Output the [x, y] coordinate of the center of the cell containing the given text.  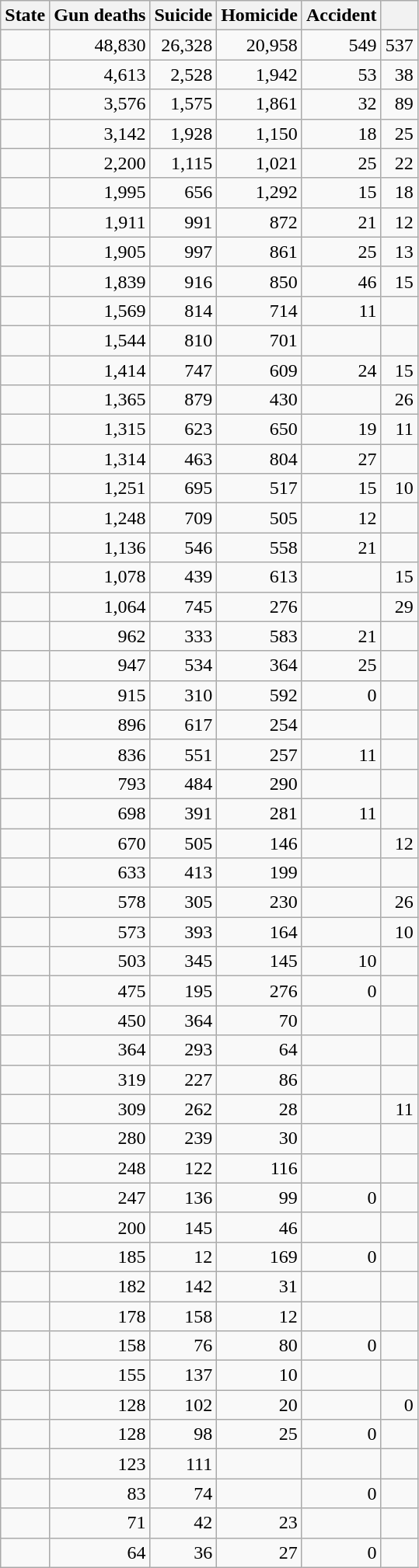
609 [260, 370]
26,328 [183, 45]
558 [260, 548]
450 [100, 1020]
13 [400, 252]
116 [260, 1168]
413 [183, 873]
537 [400, 45]
83 [100, 1493]
309 [100, 1109]
122 [183, 1168]
534 [183, 666]
102 [183, 1405]
30 [260, 1139]
1,248 [100, 518]
36 [183, 1552]
439 [183, 577]
290 [260, 784]
578 [100, 902]
230 [260, 902]
747 [183, 370]
573 [100, 932]
136 [183, 1198]
872 [260, 222]
42 [183, 1523]
22 [400, 163]
517 [260, 488]
650 [260, 429]
239 [183, 1139]
200 [100, 1227]
583 [260, 636]
997 [183, 252]
804 [260, 459]
185 [100, 1257]
592 [260, 695]
48,830 [100, 45]
1,314 [100, 459]
182 [100, 1286]
1,569 [100, 311]
701 [260, 340]
319 [100, 1080]
475 [100, 991]
Homicide [260, 16]
1,115 [183, 163]
1,861 [260, 104]
810 [183, 340]
155 [100, 1375]
546 [183, 548]
947 [100, 666]
137 [183, 1375]
623 [183, 429]
1,928 [183, 134]
962 [100, 636]
24 [341, 370]
248 [100, 1168]
1,251 [100, 488]
1,365 [100, 400]
1,995 [100, 193]
99 [260, 1198]
38 [400, 75]
391 [183, 813]
333 [183, 636]
89 [400, 104]
293 [183, 1050]
745 [183, 607]
1,414 [100, 370]
656 [183, 193]
393 [183, 932]
199 [260, 873]
State [25, 16]
19 [341, 429]
484 [183, 784]
430 [260, 400]
549 [341, 45]
345 [183, 961]
3,142 [100, 134]
257 [260, 754]
1,150 [260, 134]
1,021 [260, 163]
23 [260, 1523]
1,911 [100, 222]
1,942 [260, 75]
32 [341, 104]
714 [260, 311]
76 [183, 1346]
879 [183, 400]
310 [183, 695]
896 [100, 725]
98 [183, 1434]
633 [100, 873]
3,576 [100, 104]
695 [183, 488]
281 [260, 813]
178 [100, 1316]
Gun deaths [100, 16]
31 [260, 1286]
836 [100, 754]
1,905 [100, 252]
551 [183, 754]
80 [260, 1346]
1,292 [260, 193]
70 [260, 1020]
709 [183, 518]
71 [100, 1523]
305 [183, 902]
1,839 [100, 281]
793 [100, 784]
1,078 [100, 577]
1,064 [100, 607]
2,528 [183, 75]
2,200 [100, 163]
123 [100, 1464]
111 [183, 1464]
169 [260, 1257]
1,136 [100, 548]
915 [100, 695]
74 [183, 1493]
227 [183, 1080]
262 [183, 1109]
195 [183, 991]
850 [260, 281]
861 [260, 252]
1,315 [100, 429]
20,958 [260, 45]
247 [100, 1198]
20 [260, 1405]
916 [183, 281]
164 [260, 932]
1,544 [100, 340]
142 [183, 1286]
53 [341, 75]
617 [183, 725]
Suicide [183, 16]
698 [100, 813]
463 [183, 459]
86 [260, 1080]
280 [100, 1139]
613 [260, 577]
1,575 [183, 104]
4,613 [100, 75]
503 [100, 961]
146 [260, 843]
991 [183, 222]
29 [400, 607]
670 [100, 843]
814 [183, 311]
254 [260, 725]
28 [260, 1109]
Accident [341, 16]
